Detect which cell encompasses the target text, then output its (X, Y) center coordinate. 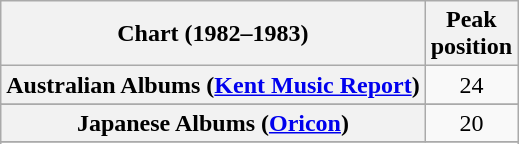
Australian Albums (Kent Music Report) (213, 85)
24 (471, 85)
Peakposition (471, 34)
20 (471, 123)
Japanese Albums (Oricon) (213, 123)
Chart (1982–1983) (213, 34)
